Find where the given text appears and provide that cell's center as [x, y] coordinate. 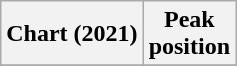
Chart (2021) [72, 34]
Peakposition [189, 34]
